Determine the (x, y) coordinate at the center of the cell enclosing the given text.  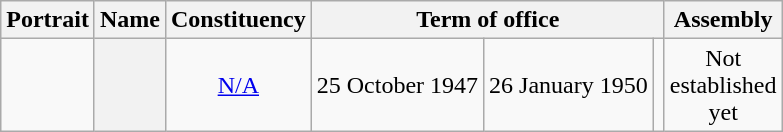
Term of office (488, 20)
Assembly (723, 20)
26 January 1950 (569, 85)
Portrait (48, 20)
Name (130, 20)
25 October 1947 (397, 85)
Not established yet (723, 85)
Constituency (238, 20)
N/A (238, 85)
